Extract the (x, y) coordinate from the center of the cell holding the provided text.  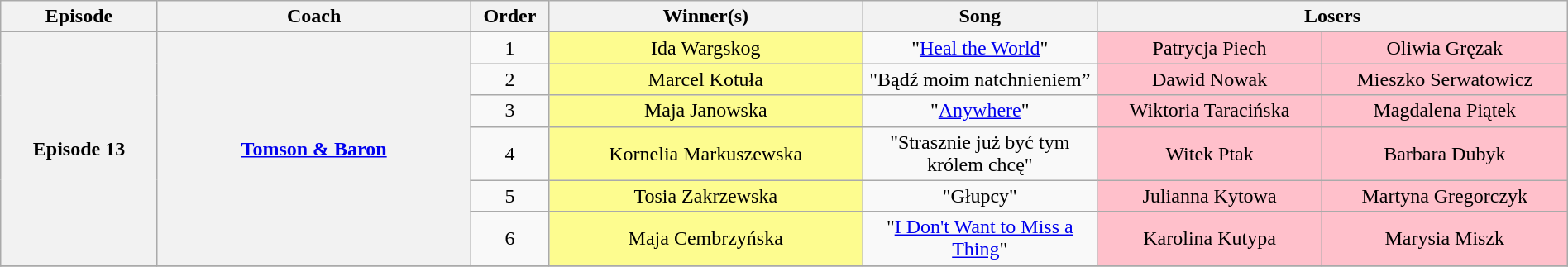
Martyna Gregorczyk (1444, 196)
Wiktoria Taracińska (1209, 111)
Dawid Nowak (1209, 79)
"Głupcy" (980, 196)
Ida Wargskog (706, 48)
Song (980, 17)
1 (509, 48)
Maja Cembrzyńska (706, 238)
"I Don't Want to Miss a Thing" (980, 238)
2 (509, 79)
Karolina Kutypa (1209, 238)
Episode 13 (79, 149)
Maja Janowska (706, 111)
Mieszko Serwatowicz (1444, 79)
"Strasznie już być tym królem chcę" (980, 154)
5 (509, 196)
Barbara Dubyk (1444, 154)
Patrycja Piech (1209, 48)
Marysia Miszk (1444, 238)
Winner(s) (706, 17)
Julianna Kytowa (1209, 196)
"Bądź moim natchnieniem” (980, 79)
3 (509, 111)
Losers (1332, 17)
Tosia Zakrzewska (706, 196)
Kornelia Markuszewska (706, 154)
Oliwia Gręzak (1444, 48)
Magdalena Piątek (1444, 111)
Marcel Kotuła (706, 79)
Coach (314, 17)
"Anywhere" (980, 111)
4 (509, 154)
Tomson & Baron (314, 149)
6 (509, 238)
Witek Ptak (1209, 154)
"Heal the World" (980, 48)
Episode (79, 17)
Order (509, 17)
